Return (X, Y) of the center of cell containing provided text 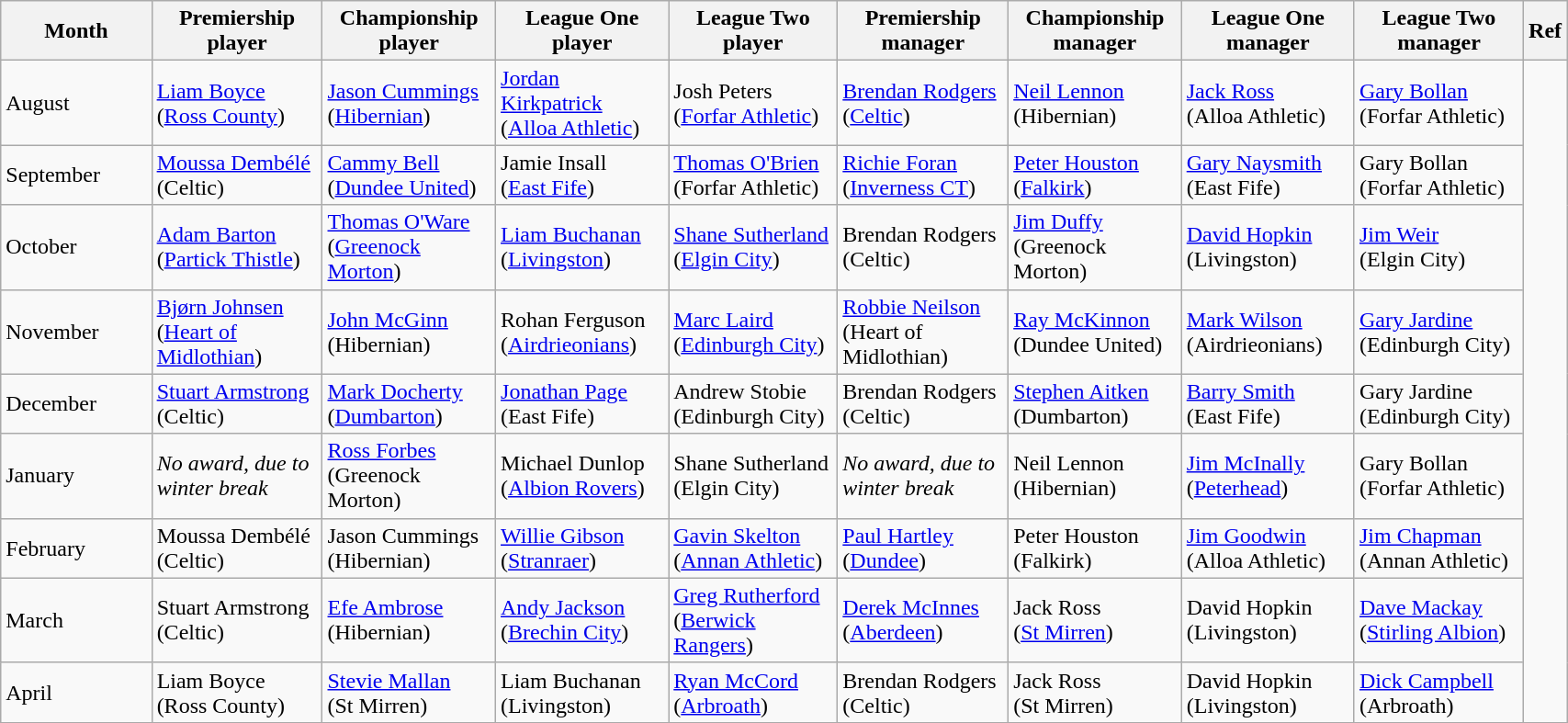
Adam Barton(Partick Thistle) (237, 247)
Month (76, 31)
Championshipmanager (1095, 31)
Bjørn Johnsen(Heart of Midlothian) (237, 332)
Gary Naysmith(East Fife) (1268, 175)
Jack Ross(Alloa Athletic) (1268, 103)
Jim Weir(Elgin City) (1438, 247)
Ref (1545, 31)
Mark Wilson(Airdrieonians) (1268, 332)
March (76, 620)
Ross Forbes(Greenock Morton) (410, 476)
Thomas O'Ware(Greenock Morton) (410, 247)
Barry Smith(East Fife) (1268, 404)
Jim McInally(Peterhead) (1268, 476)
January (76, 476)
League Onemanager (1268, 31)
Jim Duffy(Greenock Morton) (1095, 247)
Premiershipmanager (923, 31)
Paul Hartley(Dundee) (923, 548)
Jim Goodwin(Alloa Athletic) (1268, 548)
November (76, 332)
December (76, 404)
Ray McKinnon(Dundee United) (1095, 332)
Thomas O'Brien(Forfar Athletic) (753, 175)
Jordan Kirkpatrick(Alloa Athletic) (582, 103)
League Twoplayer (753, 31)
October (76, 247)
Championshipplayer (410, 31)
Andy Jackson(Brechin City) (582, 620)
Stevie Mallan(St Mirren) (410, 693)
Jamie Insall(East Fife) (582, 175)
September (76, 175)
Premiershipplayer (237, 31)
Rohan Ferguson(Airdrieonians) (582, 332)
Josh Peters(Forfar Athletic) (753, 103)
Andrew Stobie(Edinburgh City) (753, 404)
Cammy Bell(Dundee United) (410, 175)
Mark Docherty(Dumbarton) (410, 404)
League Oneplayer (582, 31)
Jonathan Page(East Fife) (582, 404)
Richie Foran(Inverness CT) (923, 175)
John McGinn(Hibernian) (410, 332)
Dick Campbell(Arbroath) (1438, 693)
Derek McInnes(Aberdeen) (923, 620)
February (76, 548)
League Twomanager (1438, 31)
Dave Mackay(Stirling Albion) (1438, 620)
Efe Ambrose(Hibernian) (410, 620)
Marc Laird(Edinburgh City) (753, 332)
April (76, 693)
Michael Dunlop(Albion Rovers) (582, 476)
August (76, 103)
Willie Gibson(Stranraer) (582, 548)
Stephen Aitken(Dumbarton) (1095, 404)
Robbie Neilson(Heart of Midlothian) (923, 332)
Ryan McCord(Arbroath) (753, 693)
Gavin Skelton(Annan Athletic) (753, 548)
Greg Rutherford(Berwick Rangers) (753, 620)
Jim Chapman(Annan Athletic) (1438, 548)
